Find where the given text appears and provide that cell's center as (X, Y) coordinate. 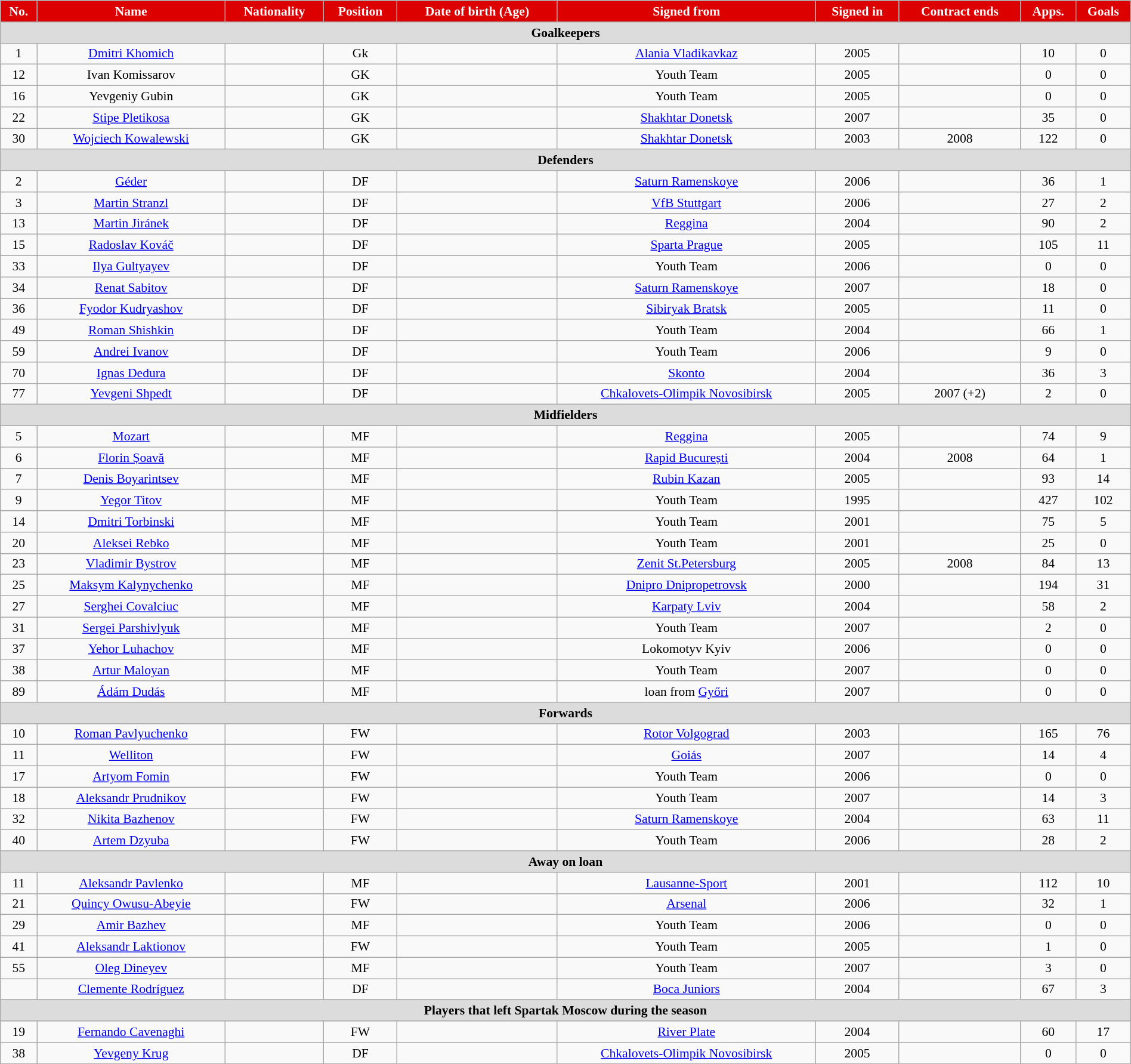
Radoslav Kováč (131, 245)
Artem Dzyuba (131, 841)
84 (1049, 564)
Ignas Dedura (131, 373)
Serghei Covalciuc (131, 607)
Yevgeniy Gubin (131, 97)
105 (1049, 245)
Aleksandr Pavlenko (131, 883)
55 (19, 968)
15 (19, 245)
Clemente Rodríguez (131, 989)
77 (19, 394)
Stipe Pletikosa (131, 118)
59 (19, 351)
75 (1049, 522)
37 (19, 649)
Renat Sabitov (131, 288)
Quincy Owusu-Abeyie (131, 904)
2007 (+2) (960, 394)
Wojciech Kowalewski (131, 139)
Gk (360, 54)
194 (1049, 585)
67 (1049, 989)
Yevgeny Krug (131, 1053)
74 (1049, 437)
Dnipro Dnipropetrovsk (686, 585)
Roman Shishkin (131, 331)
Martin Jiránek (131, 224)
112 (1049, 883)
60 (1049, 1032)
Karpaty Lviv (686, 607)
Lausanne-Sport (686, 883)
Boca Juniors (686, 989)
Zenit St.Petersburg (686, 564)
Midfielders (565, 415)
Lokomotyv Kyiv (686, 649)
Mozart (131, 437)
102 (1104, 501)
Yevgeni Shpedt (131, 394)
Rubin Kazan (686, 479)
Yehor Luhachov (131, 649)
76 (1104, 734)
Maksym Kalynychenko (131, 585)
40 (19, 841)
Date of birth (Age) (477, 11)
Oleg Dineyev (131, 968)
90 (1049, 224)
1995 (857, 501)
Position (360, 11)
Ádám Dudás (131, 692)
Florin Șoavă (131, 458)
Dmitri Khomich (131, 54)
7 (19, 479)
Rapid București (686, 458)
Defenders (565, 161)
23 (19, 564)
Roman Pavlyuchenko (131, 734)
Alania Vladikavkaz (686, 54)
loan from Győri (686, 692)
Fyodor Kudryashov (131, 309)
Martin Stranzl (131, 203)
Sparta Prague (686, 245)
Signed in (857, 11)
Apps. (1049, 11)
19 (19, 1032)
41 (19, 947)
Nikita Bazhenov (131, 819)
Players that left Spartak Moscow during the season (565, 1011)
165 (1049, 734)
Rotor Volgograd (686, 734)
Aleksandr Laktionov (131, 947)
Aleksei Rebko (131, 543)
2000 (857, 585)
Name (131, 11)
16 (19, 97)
Welliton (131, 755)
No. (19, 11)
12 (19, 75)
Arsenal (686, 904)
Géder (131, 181)
Artur Maloyan (131, 671)
Away on loan (565, 862)
Fernando Cavenaghi (131, 1032)
Aleksandr Prudnikov (131, 798)
Sibiryak Bratsk (686, 309)
Goiás (686, 755)
70 (19, 373)
Ivan Komissarov (131, 75)
49 (19, 331)
28 (1049, 841)
Vladimir Bystrov (131, 564)
89 (19, 692)
VfB Stuttgart (686, 203)
Andrei Ivanov (131, 351)
33 (19, 267)
River Plate (686, 1032)
29 (19, 926)
122 (1049, 139)
Goalkeepers (565, 33)
Goals (1104, 11)
34 (19, 288)
Signed from (686, 11)
Contract ends (960, 11)
20 (19, 543)
Forwards (565, 713)
58 (1049, 607)
21 (19, 904)
Skonto (686, 373)
30 (19, 139)
Sergei Parshivlyuk (131, 628)
4 (1104, 755)
Amir Bazhev (131, 926)
63 (1049, 819)
93 (1049, 479)
Nationality (274, 11)
6 (19, 458)
Dmitri Torbinski (131, 522)
Ilya Gultyayev (131, 267)
64 (1049, 458)
Yegor Titov (131, 501)
66 (1049, 331)
22 (19, 118)
427 (1049, 501)
Denis Boyarintsev (131, 479)
35 (1049, 118)
Artyom Fomin (131, 777)
